Return (X, Y) of the center of cell containing provided text 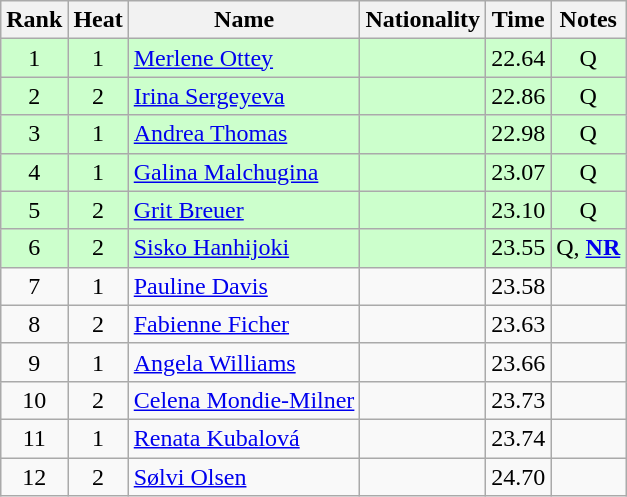
Irina Sergeyeva (244, 96)
23.07 (518, 172)
Andrea Thomas (244, 134)
11 (34, 438)
Rank (34, 20)
Grit Breuer (244, 210)
23.55 (518, 248)
Angela Williams (244, 362)
Time (518, 20)
Name (244, 20)
Sisko Hanhijoki (244, 248)
8 (34, 324)
5 (34, 210)
7 (34, 286)
24.70 (518, 477)
3 (34, 134)
6 (34, 248)
23.10 (518, 210)
Merlene Ottey (244, 58)
22.98 (518, 134)
23.63 (518, 324)
Celena Mondie-Milner (244, 400)
4 (34, 172)
23.66 (518, 362)
9 (34, 362)
Notes (588, 20)
22.86 (518, 96)
23.74 (518, 438)
23.58 (518, 286)
Pauline Davis (244, 286)
Heat (98, 20)
Sølvi Olsen (244, 477)
10 (34, 400)
Nationality (423, 20)
23.73 (518, 400)
Fabienne Ficher (244, 324)
12 (34, 477)
Q, NR (588, 248)
Renata Kubalová (244, 438)
Galina Malchugina (244, 172)
22.64 (518, 58)
